Output the (X, Y) coordinate of the center of the cell containing the given text.  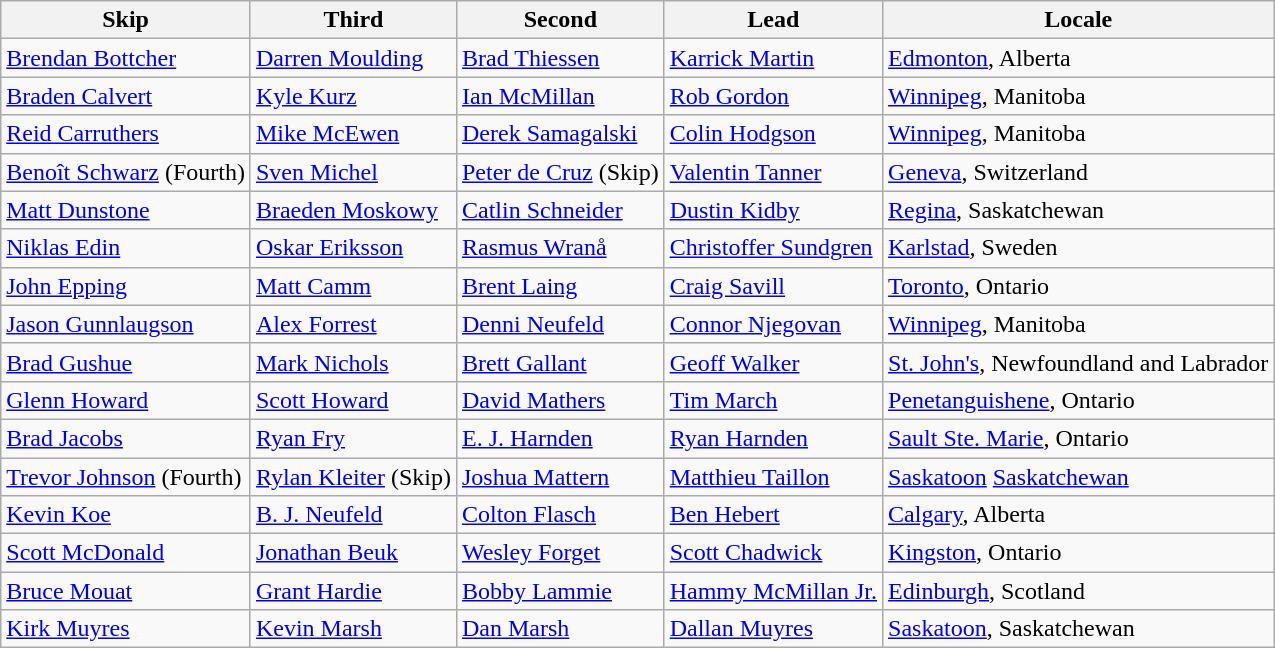
Colin Hodgson (773, 134)
Jonathan Beuk (353, 553)
Geneva, Switzerland (1078, 172)
Craig Savill (773, 286)
Wesley Forget (560, 553)
B. J. Neufeld (353, 515)
Rasmus Wranå (560, 248)
Kevin Marsh (353, 629)
John Epping (126, 286)
Scott McDonald (126, 553)
Second (560, 20)
Third (353, 20)
E. J. Harnden (560, 438)
Oskar Eriksson (353, 248)
Matthieu Taillon (773, 477)
Matt Dunstone (126, 210)
Darren Moulding (353, 58)
Catlin Schneider (560, 210)
Tim March (773, 400)
Derek Samagalski (560, 134)
Penetanguishene, Ontario (1078, 400)
Braden Calvert (126, 96)
Bruce Mouat (126, 591)
Ryan Fry (353, 438)
Kyle Kurz (353, 96)
Scott Chadwick (773, 553)
Karrick Martin (773, 58)
Grant Hardie (353, 591)
Sven Michel (353, 172)
Brad Thiessen (560, 58)
Scott Howard (353, 400)
Saskatoon, Saskatchewan (1078, 629)
Bobby Lammie (560, 591)
Brendan Bottcher (126, 58)
Braeden Moskowy (353, 210)
Colton Flasch (560, 515)
Kingston, Ontario (1078, 553)
Locale (1078, 20)
Brad Jacobs (126, 438)
Kevin Koe (126, 515)
Ryan Harnden (773, 438)
Mark Nichols (353, 362)
St. John's, Newfoundland and Labrador (1078, 362)
Dan Marsh (560, 629)
Toronto, Ontario (1078, 286)
Ian McMillan (560, 96)
Connor Njegovan (773, 324)
Peter de Cruz (Skip) (560, 172)
Joshua Mattern (560, 477)
Kirk Muyres (126, 629)
Saskatoon Saskatchewan (1078, 477)
Dallan Muyres (773, 629)
Jason Gunnlaugson (126, 324)
Calgary, Alberta (1078, 515)
Karlstad, Sweden (1078, 248)
Edinburgh, Scotland (1078, 591)
Glenn Howard (126, 400)
Dustin Kidby (773, 210)
Lead (773, 20)
Ben Hebert (773, 515)
Valentin Tanner (773, 172)
Niklas Edin (126, 248)
Hammy McMillan Jr. (773, 591)
Sault Ste. Marie, Ontario (1078, 438)
Brett Gallant (560, 362)
Benoît Schwarz (Fourth) (126, 172)
Rylan Kleiter (Skip) (353, 477)
Trevor Johnson (Fourth) (126, 477)
Regina, Saskatchewan (1078, 210)
Denni Neufeld (560, 324)
Rob Gordon (773, 96)
Skip (126, 20)
Edmonton, Alberta (1078, 58)
Matt Camm (353, 286)
David Mathers (560, 400)
Christoffer Sundgren (773, 248)
Alex Forrest (353, 324)
Brad Gushue (126, 362)
Mike McEwen (353, 134)
Brent Laing (560, 286)
Reid Carruthers (126, 134)
Geoff Walker (773, 362)
